Scan for the cell matching the given text and deliver its (x, y) coordinate at center. 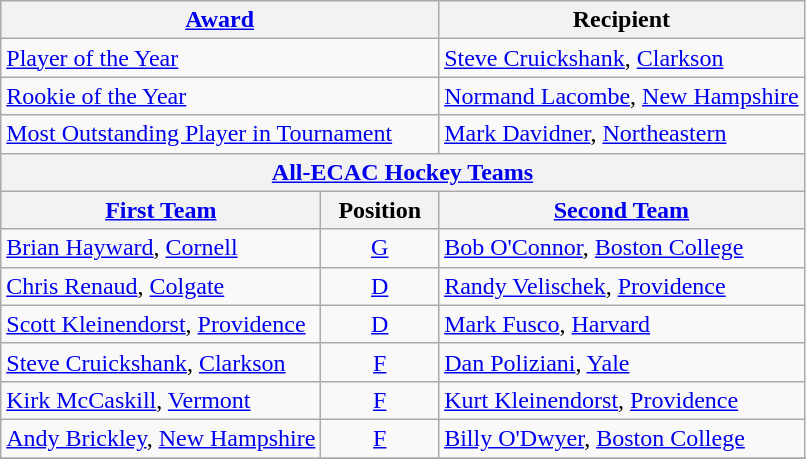
Andy Brickley, New Hampshire (161, 438)
Bob O'Connor, Boston College (622, 248)
All-ECAC Hockey Teams (402, 172)
Billy O'Dwyer, Boston College (622, 438)
Mark Davidner, Northeastern (622, 134)
Dan Poliziani, Yale (622, 362)
Kurt Kleinendorst, Providence (622, 400)
Recipient (622, 20)
Scott Kleinendorst, Providence (161, 324)
Rookie of the Year (220, 96)
First Team (161, 210)
Kirk McCaskill, Vermont (161, 400)
G (380, 248)
Brian Hayward, Cornell (161, 248)
Position (380, 210)
Player of the Year (220, 58)
Most Outstanding Player in Tournament (220, 134)
Mark Fusco, Harvard (622, 324)
Randy Velischek, Providence (622, 286)
Award (220, 20)
Normand Lacombe, New Hampshire (622, 96)
Second Team (622, 210)
Chris Renaud, Colgate (161, 286)
